Identify which cell holds the provided text, then report its (x, y) central coordinate. 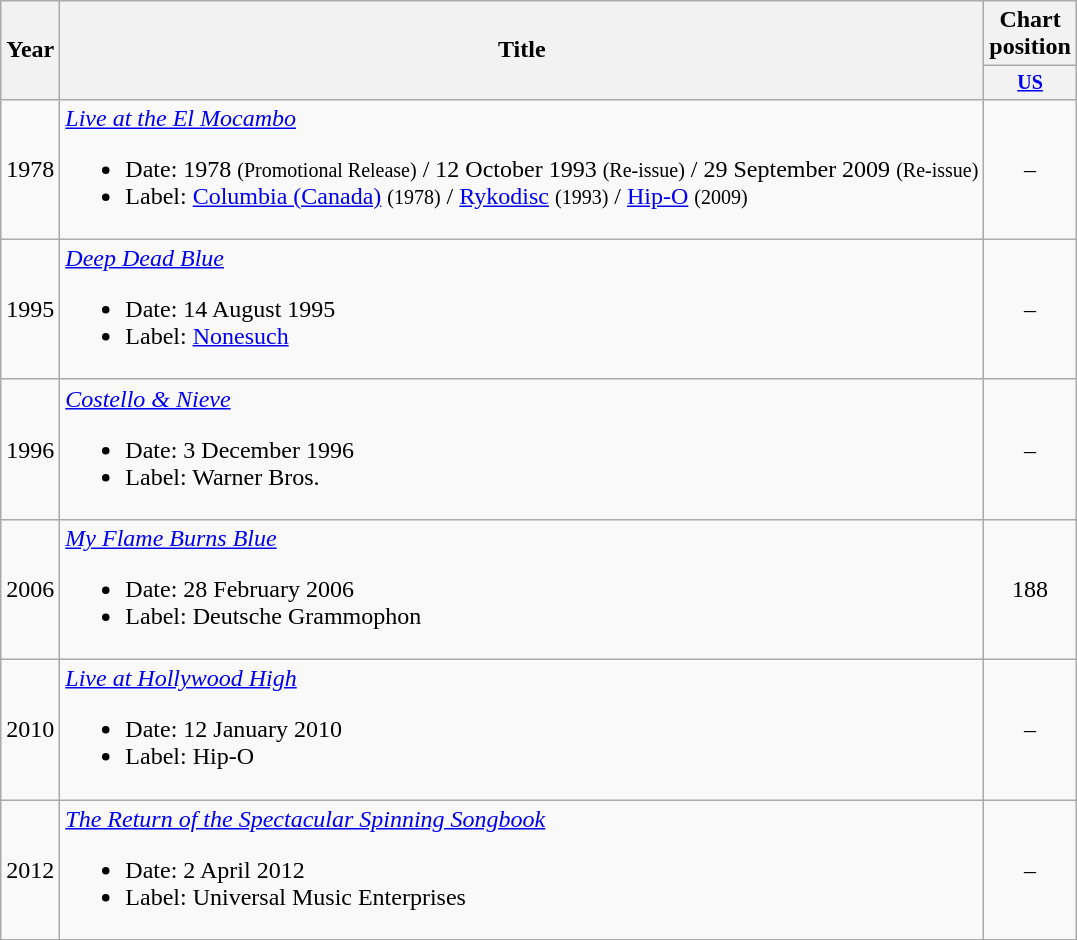
1978 (30, 169)
My Flame Burns BlueDate: 28 February 2006Label: Deutsche Grammophon (522, 589)
2010 (30, 730)
188 (1030, 589)
US (1030, 82)
Title (522, 50)
1996 (30, 449)
2012 (30, 870)
Year (30, 50)
Live at Hollywood HighDate: 12 January 2010Label: Hip-O (522, 730)
Deep Dead BlueDate: 14 August 1995Label: Nonesuch (522, 309)
1995 (30, 309)
Costello & NieveDate: 3 December 1996Label: Warner Bros. (522, 449)
Chart position (1030, 34)
2006 (30, 589)
The Return of the Spectacular Spinning SongbookDate: 2 April 2012Label: Universal Music Enterprises (522, 870)
